Locate the cell with the specified text and output its [X, Y] center coordinate. 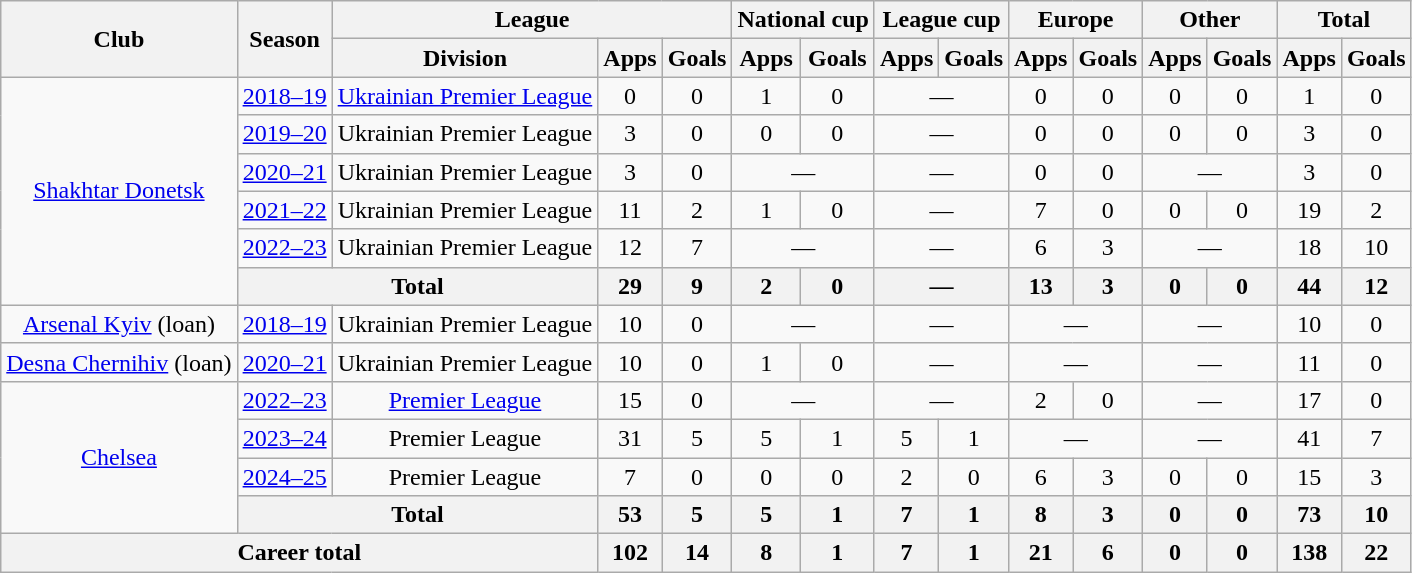
League cup [941, 20]
Career total [300, 553]
League [532, 20]
41 [1309, 438]
9 [697, 286]
18 [1309, 248]
14 [697, 553]
44 [1309, 286]
13 [1041, 286]
Desna Chernihiv (loan) [119, 362]
Other [1210, 20]
31 [630, 438]
53 [630, 515]
Club [119, 39]
Division [465, 58]
Season [284, 39]
2021–22 [284, 210]
National cup [803, 20]
17 [1309, 400]
73 [1309, 515]
Chelsea [119, 457]
29 [630, 286]
2019–20 [284, 134]
19 [1309, 210]
22 [1376, 553]
2023–24 [284, 438]
Shakhtar Donetsk [119, 191]
2024–25 [284, 477]
21 [1041, 553]
Europe [1076, 20]
102 [630, 553]
Arsenal Kyiv (loan) [119, 324]
138 [1309, 553]
